Locate the cell with the specified text and output its [X, Y] center coordinate. 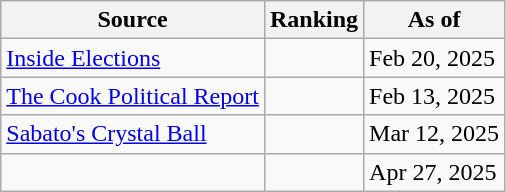
Sabato's Crystal Ball [133, 134]
Ranking [314, 20]
Mar 12, 2025 [434, 134]
The Cook Political Report [133, 96]
Feb 13, 2025 [434, 96]
Apr 27, 2025 [434, 172]
Inside Elections [133, 58]
Feb 20, 2025 [434, 58]
As of [434, 20]
Source [133, 20]
